Search for the cell housing the specified text and yield its (X, Y) center coordinate. 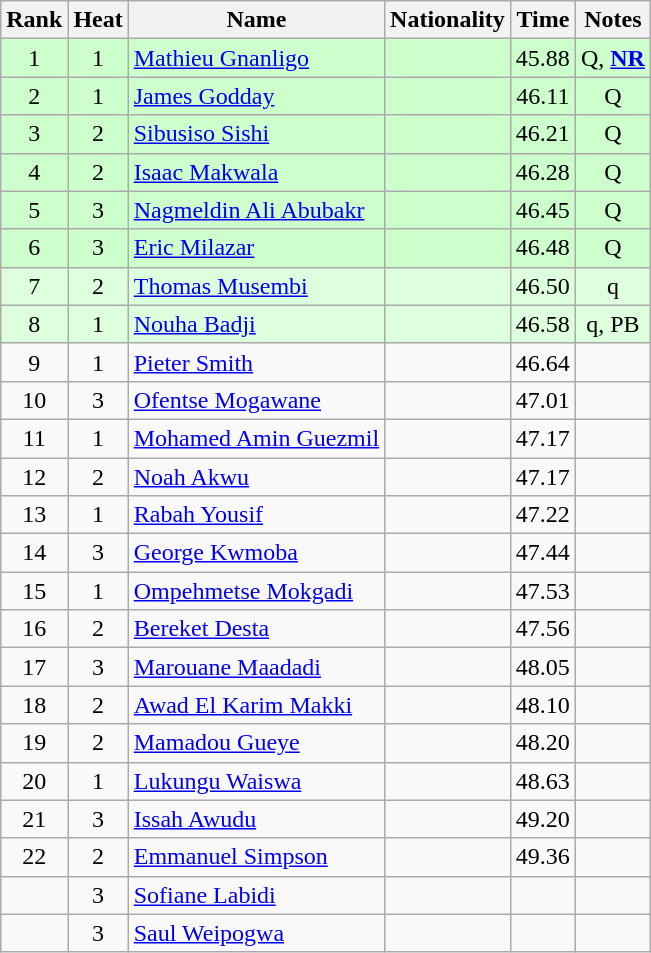
4 (34, 172)
47.44 (542, 553)
46.58 (542, 324)
Q, NR (612, 58)
48.63 (542, 781)
Rabah Yousif (256, 515)
Nagmeldin Ali Abubakr (256, 210)
Sofiane Labidi (256, 895)
12 (34, 477)
20 (34, 781)
21 (34, 819)
49.20 (542, 819)
46.45 (542, 210)
7 (34, 286)
46.48 (542, 248)
Rank (34, 20)
22 (34, 857)
6 (34, 248)
Mohamed Amin Guezmil (256, 438)
Emmanuel Simpson (256, 857)
Nationality (448, 20)
48.05 (542, 667)
Isaac Makwala (256, 172)
48.20 (542, 743)
q (612, 286)
Ofentse Mogawane (256, 400)
Mamadou Gueye (256, 743)
48.10 (542, 705)
49.36 (542, 857)
19 (34, 743)
15 (34, 591)
47.53 (542, 591)
45.88 (542, 58)
5 (34, 210)
Saul Weipogwa (256, 933)
q, PB (612, 324)
Pieter Smith (256, 362)
46.21 (542, 134)
10 (34, 400)
9 (34, 362)
47.01 (542, 400)
Time (542, 20)
18 (34, 705)
Issah Awudu (256, 819)
8 (34, 324)
Marouane Maadadi (256, 667)
11 (34, 438)
16 (34, 629)
47.56 (542, 629)
Eric Milazar (256, 248)
Mathieu Gnanligo (256, 58)
46.11 (542, 96)
Sibusiso Sishi (256, 134)
14 (34, 553)
George Kwmoba (256, 553)
Nouha Badji (256, 324)
Lukungu Waiswa (256, 781)
Ompehmetse Mokgadi (256, 591)
46.28 (542, 172)
Thomas Musembi (256, 286)
47.22 (542, 515)
13 (34, 515)
Notes (612, 20)
46.50 (542, 286)
James Godday (256, 96)
17 (34, 667)
Noah Akwu (256, 477)
46.64 (542, 362)
Bereket Desta (256, 629)
Awad El Karim Makki (256, 705)
Name (256, 20)
Heat (98, 20)
